Pinpoint the cell where the given text exists, returning its (x, y) midpoint coordinate. 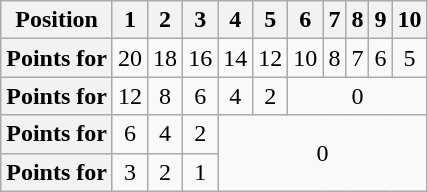
14 (236, 58)
20 (130, 58)
16 (200, 58)
9 (380, 20)
18 (166, 58)
Position (57, 20)
